Return (x, y) of the center of cell containing provided text 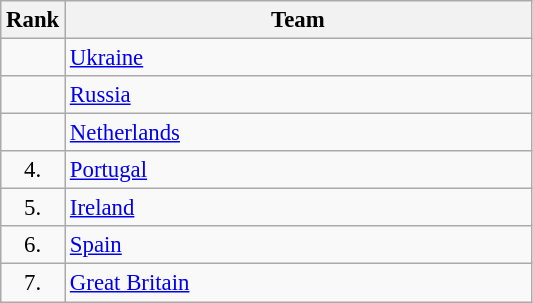
Spain (298, 245)
Portugal (298, 170)
Russia (298, 95)
Ireland (298, 208)
6. (33, 245)
Rank (33, 20)
Netherlands (298, 133)
Team (298, 20)
7. (33, 283)
Ukraine (298, 58)
Great Britain (298, 283)
5. (33, 208)
4. (33, 170)
